Locate the cell with the specified text and output its (x, y) center coordinate. 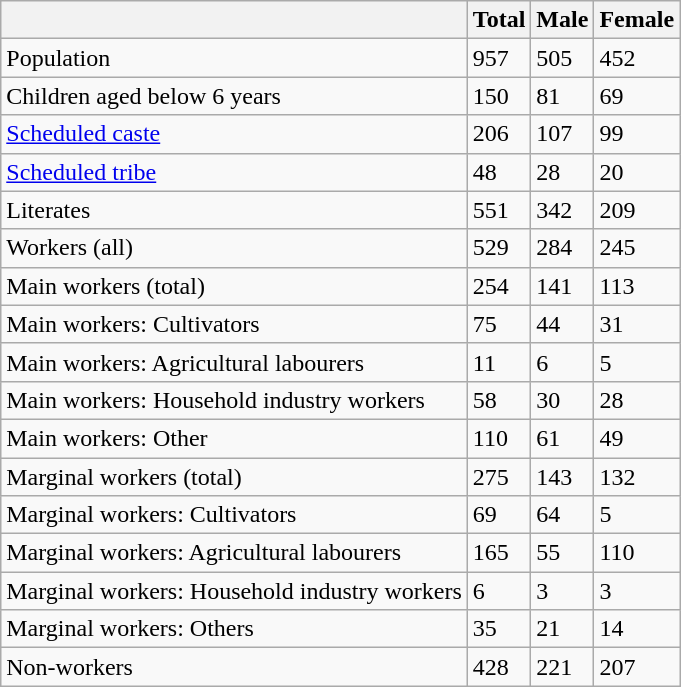
20 (637, 172)
206 (499, 134)
113 (637, 286)
Marginal workers: Household industry workers (234, 591)
452 (637, 58)
Literates (234, 210)
143 (562, 477)
551 (499, 210)
529 (499, 248)
Non-workers (234, 667)
132 (637, 477)
Scheduled caste (234, 134)
64 (562, 515)
Main workers: Other (234, 438)
150 (499, 96)
35 (499, 629)
207 (637, 667)
Children aged below 6 years (234, 96)
55 (562, 553)
Total (499, 20)
275 (499, 477)
209 (637, 210)
99 (637, 134)
11 (499, 362)
58 (499, 400)
284 (562, 248)
30 (562, 400)
Main workers: Cultivators (234, 324)
Population (234, 58)
14 (637, 629)
Marginal workers: Agricultural labourers (234, 553)
141 (562, 286)
48 (499, 172)
31 (637, 324)
245 (637, 248)
165 (499, 553)
Male (562, 20)
75 (499, 324)
221 (562, 667)
21 (562, 629)
Workers (all) (234, 248)
Main workers (total) (234, 286)
Scheduled tribe (234, 172)
957 (499, 58)
61 (562, 438)
81 (562, 96)
107 (562, 134)
49 (637, 438)
428 (499, 667)
505 (562, 58)
254 (499, 286)
Marginal workers (total) (234, 477)
342 (562, 210)
Marginal workers: Cultivators (234, 515)
Female (637, 20)
44 (562, 324)
Marginal workers: Others (234, 629)
Main workers: Household industry workers (234, 400)
Main workers: Agricultural labourers (234, 362)
